Output the (x, y) coordinate of the center of the cell containing the given text.  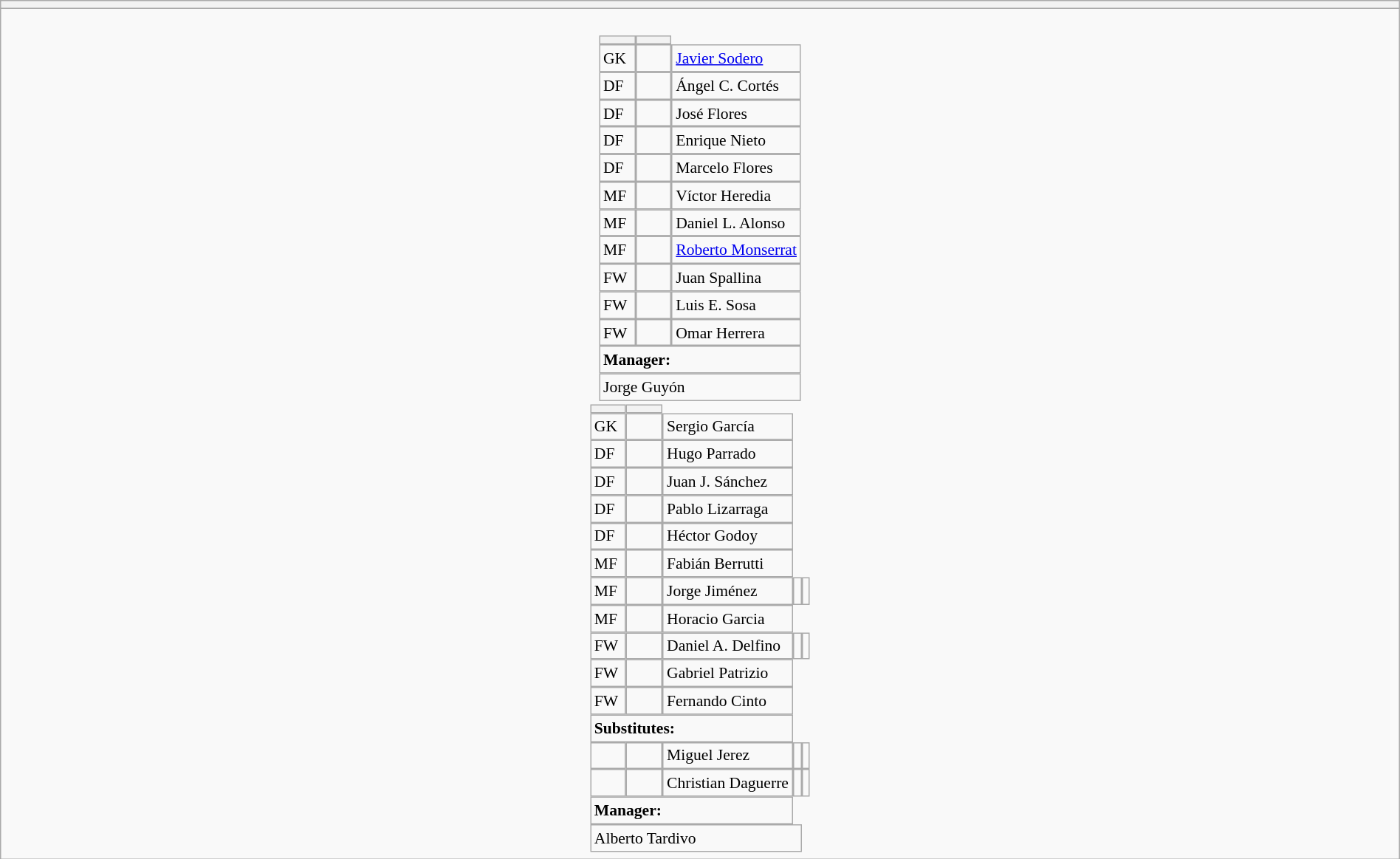
Sergio García (727, 427)
Ángel C. Cortés (735, 86)
Juan Spallina (735, 278)
Juan J. Sánchez (727, 482)
Hugo Parrado (727, 454)
Héctor Godoy (727, 536)
Enrique Nieto (735, 140)
Fabián Berrutti (727, 563)
Pablo Lizarraga (727, 508)
Jorge Guyón (700, 387)
Daniel L. Alonso (735, 223)
Christian Daguerre (727, 783)
Horacio Garcia (727, 619)
José Flores (735, 114)
Alberto Tardivo (696, 838)
Luis E. Sosa (735, 304)
Javier Sodero (735, 58)
Fernando Cinto (727, 700)
Víctor Heredia (735, 195)
Gabriel Patrizio (727, 674)
Omar Herrera (735, 332)
Substitutes: (691, 728)
Miguel Jerez (727, 755)
Jorge Jiménez (727, 591)
Roberto Monserrat (735, 250)
Daniel A. Delfino (727, 646)
Marcelo Flores (735, 168)
